Scan for the cell matching the given text and deliver its [x, y] coordinate at center. 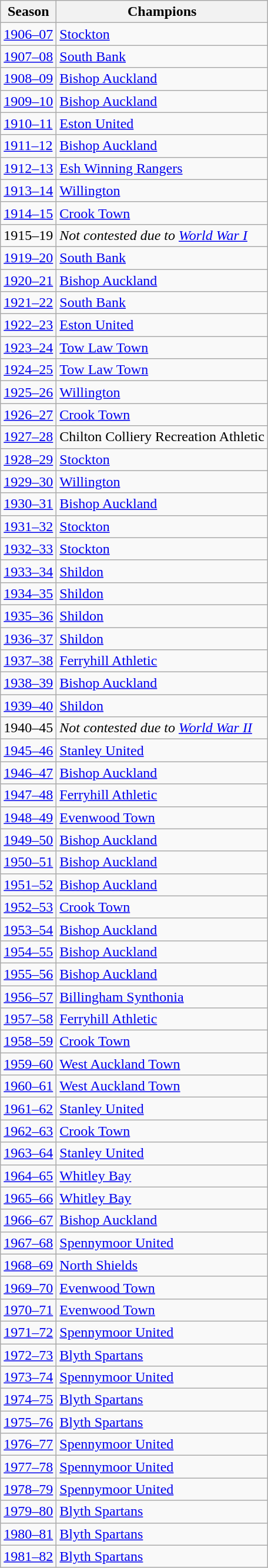
1939–40 [28, 706]
1958–59 [28, 1042]
1919–20 [28, 258]
1981–82 [28, 1556]
1975–76 [28, 1422]
1932–33 [28, 549]
1915–19 [28, 235]
Season [28, 12]
Champions [162, 12]
1961–62 [28, 1109]
1933–34 [28, 571]
1910–11 [28, 124]
Chilton Colliery Recreation Athletic [162, 437]
1968–69 [28, 1265]
1945–46 [28, 750]
1947–48 [28, 795]
1936–37 [28, 638]
1965–66 [28, 1198]
1906–07 [28, 34]
1923–24 [28, 348]
Not contested due to World War II [162, 728]
Esh Winning Rangers [162, 168]
1970–71 [28, 1310]
1924–25 [28, 370]
1946–47 [28, 773]
1953–54 [28, 929]
1963–64 [28, 1153]
1976–77 [28, 1444]
1928–29 [28, 459]
1959–60 [28, 1064]
1935–36 [28, 616]
1951–52 [28, 885]
1969–70 [28, 1287]
1912–13 [28, 168]
1921–22 [28, 303]
1938–39 [28, 683]
1960–61 [28, 1086]
1913–14 [28, 191]
1922–23 [28, 325]
1966–67 [28, 1220]
1972–73 [28, 1355]
1977–78 [28, 1467]
1934–35 [28, 593]
1973–74 [28, 1377]
1908–09 [28, 79]
1967–68 [28, 1243]
1979–80 [28, 1512]
1949–50 [28, 840]
1952–53 [28, 907]
1956–57 [28, 997]
North Shields [162, 1265]
1971–72 [28, 1332]
1911–12 [28, 146]
1930–31 [28, 504]
1926–27 [28, 415]
1937–38 [28, 661]
1974–75 [28, 1400]
Billingham Synthonia [162, 997]
1927–28 [28, 437]
Not contested due to World War I [162, 235]
1925–26 [28, 392]
1980–81 [28, 1534]
1920–21 [28, 281]
1950–51 [28, 862]
1909–10 [28, 101]
1948–49 [28, 818]
1929–30 [28, 482]
1907–08 [28, 56]
1940–45 [28, 728]
1957–58 [28, 1019]
1955–56 [28, 974]
1962–63 [28, 1131]
1954–55 [28, 952]
1914–15 [28, 213]
1964–65 [28, 1176]
1978–79 [28, 1489]
1931–32 [28, 526]
